Return [X, Y] of the center of cell containing provided text 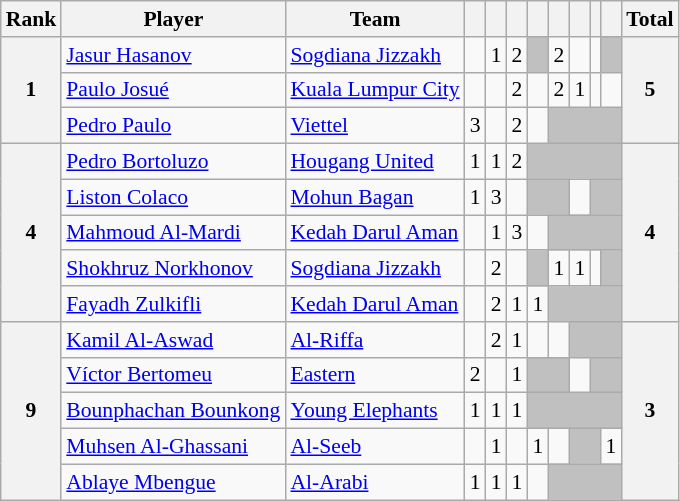
Muhsen Al-Ghassani [173, 447]
Team [374, 19]
5 [650, 90]
Pedro Paulo [173, 126]
Jasur Hasanov [173, 55]
Al-Riffa [374, 340]
Ablaye Mbengue [173, 482]
Young Elephants [374, 411]
Paulo Josué [173, 90]
Kuala Lumpur City [374, 90]
Al-Seeb [374, 447]
Pedro Bortoluzo [173, 162]
Viettel [374, 126]
Fayadh Zulkifli [173, 304]
Mahmoud Al-Mardi [173, 233]
Víctor Bertomeu [173, 375]
Mohun Bagan [374, 197]
Shokhruz Norkhonov [173, 269]
Player [173, 19]
9 [32, 411]
Hougang United [374, 162]
Liston Colaco [173, 197]
Total [650, 19]
Kamil Al-Aswad [173, 340]
Eastern [374, 375]
Bounphachan Bounkong [173, 411]
Rank [32, 19]
Al-Arabi [374, 482]
